Identify which cell holds the provided text, then report its (X, Y) central coordinate. 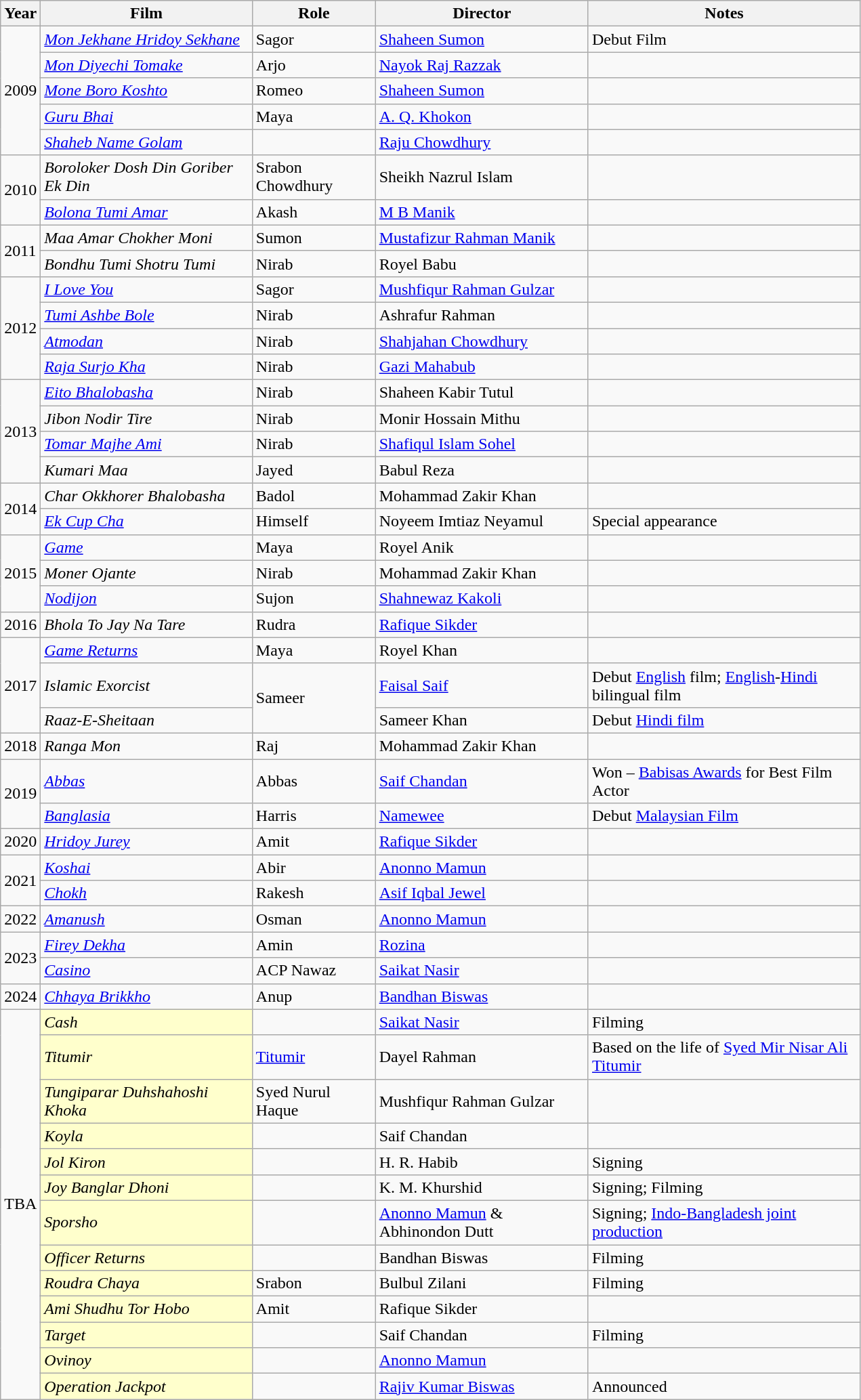
Shahjahan Chowdhury (482, 341)
Romeo (314, 91)
2009 (20, 91)
Raju Chowdhury (482, 142)
Noyeem Imtiaz Neyamul (482, 522)
2012 (20, 328)
A. Q. Khokon (482, 116)
2017 (20, 685)
Sporsho (146, 1222)
Arjo (314, 65)
Ovinoy (146, 1361)
Rudra (314, 624)
Jayed (314, 470)
Bulbul Zilani (482, 1284)
Badol (314, 496)
Bolona Tumi Amar (146, 212)
Debut Malaysian Film (723, 816)
Gazi Mahabub (482, 367)
Koyla (146, 1136)
Akash (314, 212)
Director (482, 14)
Mon Jekhane Hridoy Sekhane (146, 39)
Char Okkhorer Bhalobasha (146, 496)
Chhaya Brikkho (146, 996)
Debut Hindi film (723, 720)
Rozina (482, 945)
Babul Reza (482, 470)
2024 (20, 996)
Koshai (146, 868)
Raaz-E-Sheitaan (146, 720)
Bondhu Tumi Shotru Tumi (146, 263)
Anup (314, 996)
2013 (20, 431)
Royel Khan (482, 650)
Monir Hossain Mithu (482, 419)
Amanush (146, 919)
Boroloker Dosh Din Goriber Ek Din (146, 177)
2011 (20, 251)
H. R. Habib (482, 1162)
Debut English film; English-Hindi bilingual film (723, 685)
Ek Cup Cha (146, 522)
Roudra Chaya (146, 1284)
Rakesh (314, 893)
Chokh (146, 893)
Shahnewaz Kakoli (482, 599)
2010 (20, 190)
Eito Bhalobasha (146, 393)
Syed Nurul Haque (314, 1101)
Himself (314, 522)
Shaheb Name Golam (146, 142)
Harris (314, 816)
Maa Amar Chokher Moni (146, 238)
Tomar Majhe Ami (146, 444)
Amin (314, 945)
2020 (20, 842)
Target (146, 1335)
Atmodan (146, 341)
Mon Diyechi Tomake (146, 65)
2014 (20, 509)
Announced (723, 1386)
Hridoy Jurey (146, 842)
Role (314, 14)
Jol Kiron (146, 1162)
Banglasia (146, 816)
Srabon Chowdhury (314, 177)
Film (146, 14)
Ami Shudhu Tor Hobo (146, 1309)
Moner Ojante (146, 573)
Sumon (314, 238)
2015 (20, 573)
Firey Dekha (146, 945)
Ranga Mon (146, 746)
Islamic Exorcist (146, 685)
Rajiv Kumar Biswas (482, 1386)
Won – Babisas Awards for Best Film Actor (723, 780)
Osman (314, 919)
Debut Film (723, 39)
Abir (314, 868)
2021 (20, 881)
Officer Returns (146, 1258)
Tumi Ashbe Bole (146, 315)
2023 (20, 958)
Signing; Indo-Bangladesh joint production (723, 1222)
Tungiparar Duhshahoshi Khoka (146, 1101)
Notes (723, 14)
Mustafizur Rahman Manik (482, 238)
Royel Anik (482, 547)
Shafiqul Islam Sohel (482, 444)
Signing (723, 1162)
Raj (314, 746)
Asif Iqbal Jewel (482, 893)
Bhola To Jay Na Tare (146, 624)
Srabon (314, 1284)
Raja Surjo Kha (146, 367)
Nodijon (146, 599)
Sameer Khan (482, 720)
2018 (20, 746)
Game Returns (146, 650)
Sujon (314, 599)
Namewee (482, 816)
Anonno Mamun & Abhinondon Dutt (482, 1222)
Game (146, 547)
M B Manik (482, 212)
2022 (20, 919)
Shaheen Kabir Tutul (482, 393)
Year (20, 14)
Sheikh Nazrul Islam (482, 177)
I Love You (146, 289)
Nayok Raj Razzak (482, 65)
Jibon Nodir Tire (146, 419)
TBA (20, 1204)
K. M. Khurshid (482, 1187)
Mone Boro Koshto (146, 91)
Royel Babu (482, 263)
Faisal Saif (482, 685)
Cash (146, 1022)
Guru Bhai (146, 116)
Operation Jackpot (146, 1386)
Dayel Rahman (482, 1057)
Sameer (314, 698)
Casino (146, 971)
Kumari Maa (146, 470)
Special appearance (723, 522)
2019 (20, 794)
Based on the life of Syed Mir Nisar Ali Titumir (723, 1057)
Joy Banglar Dhoni (146, 1187)
Ashrafur Rahman (482, 315)
ACP Nawaz (314, 971)
2016 (20, 624)
Signing; Filming (723, 1187)
